Output the [x, y] coordinate of the center of the cell containing the given text.  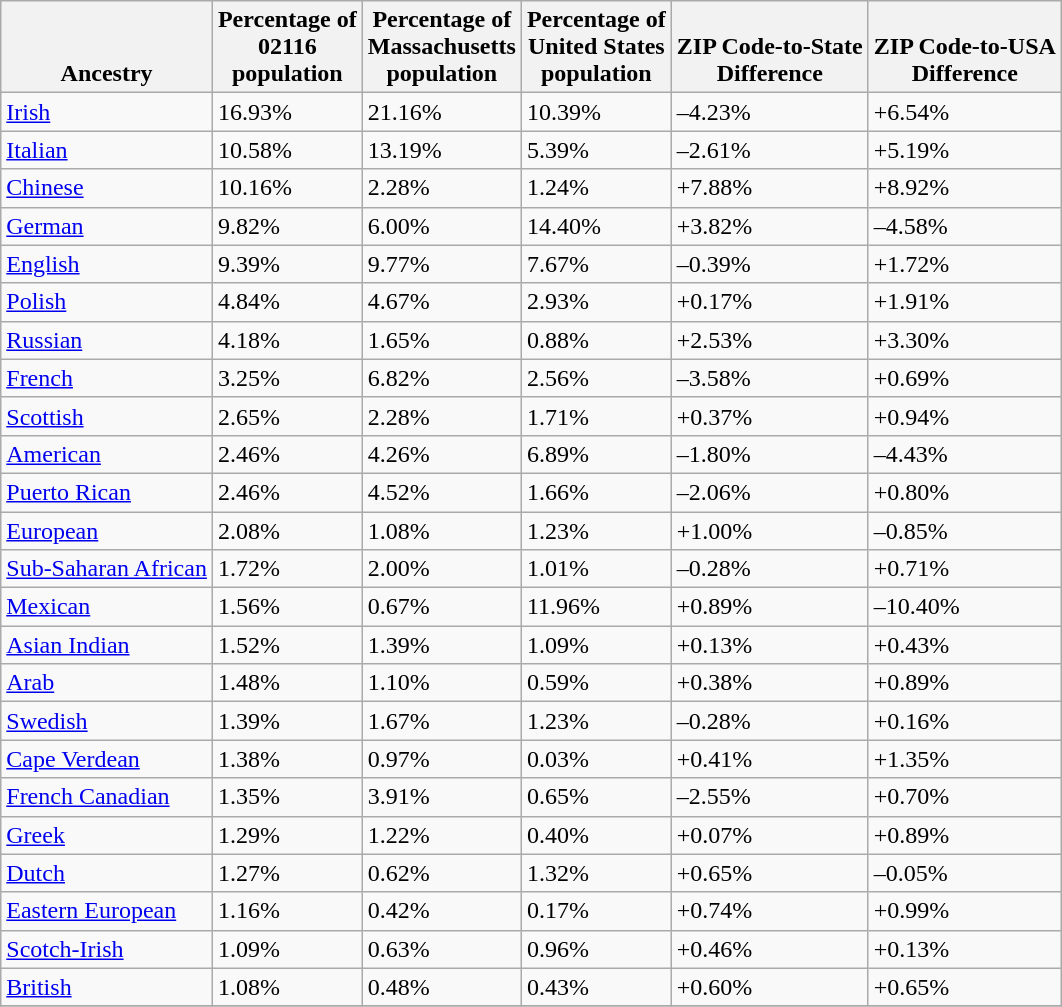
Eastern European [107, 911]
1.52% [287, 645]
Scotch-Irish [107, 949]
16.93% [287, 112]
+0.60% [770, 987]
Sub-Saharan African [107, 569]
–0.39% [770, 264]
1.32% [596, 873]
Dutch [107, 873]
0.03% [596, 759]
+0.16% [964, 721]
Arab [107, 683]
0.59% [596, 683]
1.27% [287, 873]
French [107, 378]
14.40% [596, 226]
9.39% [287, 264]
English [107, 264]
French Canadian [107, 797]
10.58% [287, 150]
6.00% [442, 226]
–2.06% [770, 492]
Polish [107, 302]
European [107, 531]
+0.80% [964, 492]
+8.92% [964, 188]
2.00% [442, 569]
11.96% [596, 607]
2.08% [287, 531]
–0.85% [964, 531]
Percentage ofMassachusettspopulation [442, 47]
1.71% [596, 416]
10.39% [596, 112]
1.01% [596, 569]
0.97% [442, 759]
1.48% [287, 683]
1.56% [287, 607]
5.39% [596, 150]
1.35% [287, 797]
–2.61% [770, 150]
0.17% [596, 911]
0.96% [596, 949]
1.22% [442, 835]
+1.00% [770, 531]
+3.82% [770, 226]
9.82% [287, 226]
21.16% [442, 112]
1.72% [287, 569]
Italian [107, 150]
6.89% [596, 454]
0.48% [442, 987]
0.62% [442, 873]
+0.37% [770, 416]
+7.88% [770, 188]
German [107, 226]
+0.99% [964, 911]
–4.58% [964, 226]
1.29% [287, 835]
Cape Verdean [107, 759]
0.67% [442, 607]
ZIP Code-to-USADifference [964, 47]
0.65% [596, 797]
0.88% [596, 340]
2.93% [596, 302]
+2.53% [770, 340]
Asian Indian [107, 645]
–3.58% [770, 378]
+1.91% [964, 302]
–2.55% [770, 797]
Swedish [107, 721]
+0.43% [964, 645]
British [107, 987]
4.52% [442, 492]
+0.07% [770, 835]
+0.38% [770, 683]
1.10% [442, 683]
3.25% [287, 378]
+0.74% [770, 911]
10.16% [287, 188]
Mexican [107, 607]
4.18% [287, 340]
–4.23% [770, 112]
Scottish [107, 416]
+5.19% [964, 150]
+0.17% [770, 302]
0.42% [442, 911]
1.66% [596, 492]
Greek [107, 835]
0.40% [596, 835]
9.77% [442, 264]
Ancestry [107, 47]
Puerto Rican [107, 492]
American [107, 454]
+0.41% [770, 759]
3.91% [442, 797]
0.43% [596, 987]
–1.80% [770, 454]
1.24% [596, 188]
2.56% [596, 378]
Chinese [107, 188]
Russian [107, 340]
–10.40% [964, 607]
+1.72% [964, 264]
–4.43% [964, 454]
+0.94% [964, 416]
+3.30% [964, 340]
+0.70% [964, 797]
+0.69% [964, 378]
13.19% [442, 150]
+0.46% [770, 949]
6.82% [442, 378]
4.67% [442, 302]
+6.54% [964, 112]
1.16% [287, 911]
–0.05% [964, 873]
0.63% [442, 949]
1.67% [442, 721]
1.38% [287, 759]
+1.35% [964, 759]
7.67% [596, 264]
ZIP Code-to-StateDifference [770, 47]
Percentage of02116population [287, 47]
Irish [107, 112]
2.65% [287, 416]
Percentage ofUnited Statespopulation [596, 47]
4.26% [442, 454]
1.65% [442, 340]
4.84% [287, 302]
+0.71% [964, 569]
